Provide the (X, Y) coordinate of the cell's center where the given text is located.  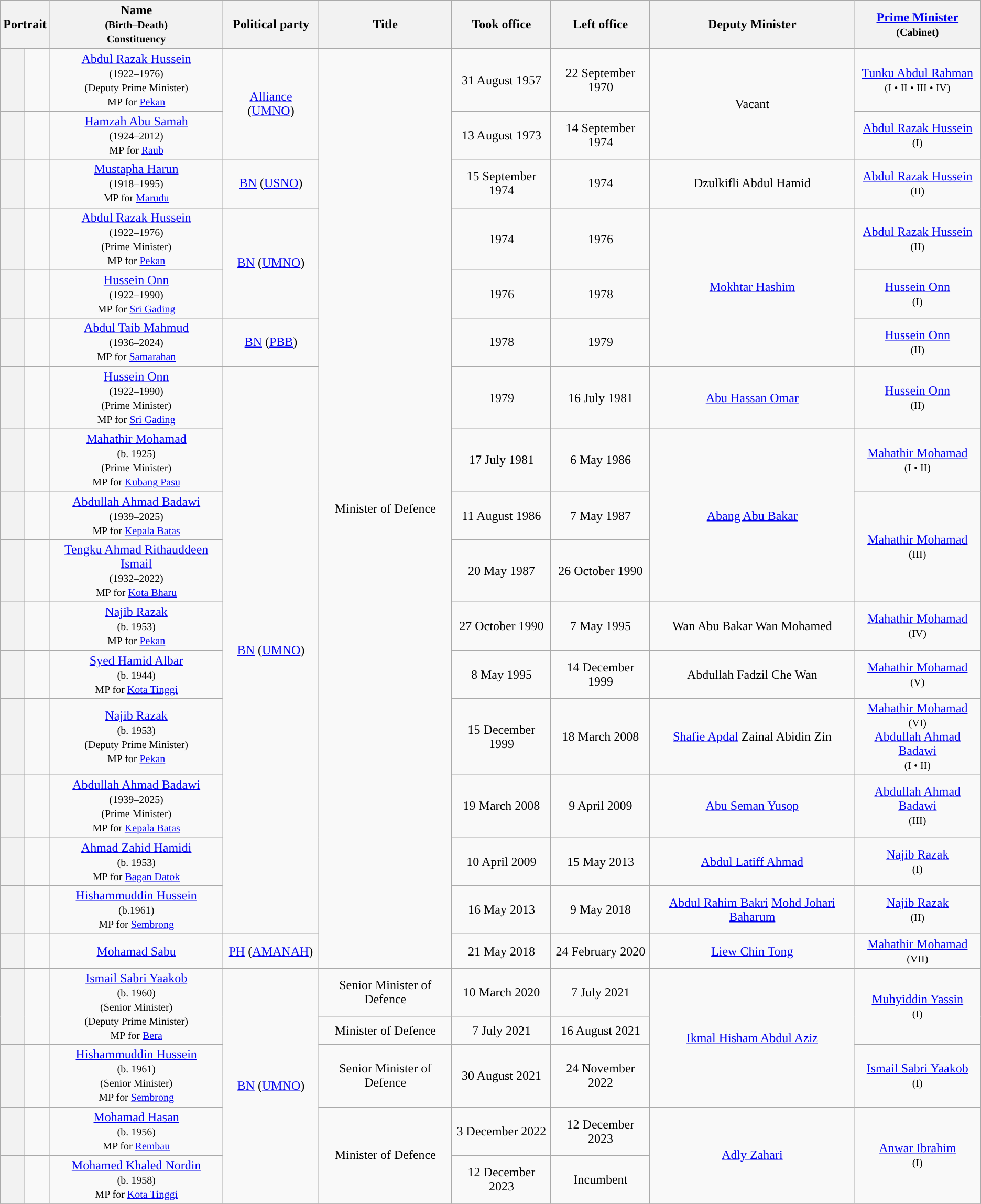
22 September 1970 (601, 80)
Vacant (752, 104)
Najib Razak(b. 1953)(Deputy Prime Minister)MP for Pekan (136, 737)
Hussein Onn(1922–1990)MP for Sri Gading (136, 294)
21 May 2018 (501, 951)
Liew Chin Tong (752, 951)
Abdul Taib Mahmud(1936–2024)MP for Samarahan (136, 342)
Abdul Razak Hussein(1922–1976)(Deputy Prime Minister) MP for Pekan (136, 80)
3 December 2022 (501, 1131)
24 November 2022 (601, 1076)
8 May 1995 (501, 674)
19 March 2008 (501, 806)
Mokhtar Hashim (752, 287)
Mahathir Mohamad(VI)Abdullah Ahmad Badawi(I • II) (917, 737)
26 October 1990 (601, 570)
Ikmal Hisham Abdul Aziz (752, 1038)
14 September 1974 (601, 135)
Political party (271, 25)
BN (USNO) (271, 183)
Ahmad Zahid Hamidi(b. 1953)MP for Bagan Datok (136, 862)
16 August 2021 (601, 1031)
Incumbent (601, 1179)
Hamzah Abu Samah(1924–2012)MP for Raub (136, 135)
Tunku Abdul Rahman(I • II • III • IV) (917, 80)
Ismail Sabri Yaakob(b. 1960)(Senior Minister) (Deputy Prime Minister) MP for Bera (136, 1006)
Mahathir Mohamad(III) (917, 546)
Syed Hamid Albar(b. 1944)MP for Kota Tinggi (136, 674)
Abdul Latiff Ahmad (752, 862)
Portrait (25, 25)
Adly Zahari (752, 1155)
Took office (501, 25)
9 May 2018 (601, 910)
Mahathir Mohamad(IV) (917, 626)
10 March 2020 (501, 992)
6 May 1986 (601, 460)
Mohamad Hasan(b. 1956)MP for Rembau (136, 1131)
Wan Abu Bakar Wan Mohamed (752, 626)
Mohamad Sabu (136, 951)
14 December 1999 (601, 674)
15 September 1974 (501, 183)
Hishammuddin Hussein(b. 1961)(Senior Minister)MP for Sembrong (136, 1076)
PH (AMANAH) (271, 951)
31 August 1957 (501, 80)
Title (385, 25)
Hussein Onn(I) (917, 294)
Abang Abu Bakar (752, 515)
Mahathir Mohamad(b. 1925)(Prime Minister)MP for Kubang Pasu (136, 460)
Abu Seman Yusop (752, 806)
Hussein Onn(1922–1990)(Prime Minister) MP for Sri Gading (136, 397)
Mahathir Mohamad(V) (917, 674)
Abdullah Ahmad Badawi(III) (917, 806)
Abdullah Fadzil Che Wan (752, 674)
13 August 1973 (501, 135)
7 May 1995 (601, 626)
18 March 2008 (601, 737)
7 May 1987 (601, 515)
30 August 2021 (501, 1076)
Tengku Ahmad Rithauddeen Ismail(1932–2022)MP for Kota Bharu (136, 570)
Najib Razak(b. 1953)MP for Pekan (136, 626)
Hishammuddin Hussein(b.1961)MP for Sembrong (136, 910)
BN (PBB) (271, 342)
9 April 2009 (601, 806)
Shafie Apdal Zainal Abidin Zin (752, 737)
24 February 2020 (601, 951)
20 May 1987 (501, 570)
Muhyiddin Yassin(I) (917, 1006)
Anwar Ibrahim(I) (917, 1155)
Ismail Sabri Yaakob(I) (917, 1076)
Abdul Rahim Bakri Mohd Johari Baharum (752, 910)
16 May 2013 (501, 910)
Mahathir Mohamad(I • II) (917, 460)
Deputy Minister (752, 25)
Name(Birth–Death)Constituency (136, 25)
15 May 2013 (601, 862)
Abdul Razak Hussein(1922–1976)(Prime Minister)MP for Pekan (136, 239)
Mustapha Harun(1918–1995)MP for Marudu (136, 183)
Dzulkifli Abdul Hamid (752, 183)
16 July 1981 (601, 397)
27 October 1990 (501, 626)
Alliance (UMNO) (271, 104)
Prime Minister(Cabinet) (917, 25)
15 December 1999 (501, 737)
Najib Razak(II) (917, 910)
10 April 2009 (501, 862)
Abdullah Ahmad Badawi(1939–2025)MP for Kepala Batas (136, 515)
Mahathir Mohamad(VII) (917, 951)
Left office (601, 25)
17 July 1981 (501, 460)
Abdullah Ahmad Badawi(1939–2025)(Prime Minister) MP for Kepala Batas (136, 806)
Abu Hassan Omar (752, 397)
Mohamed Khaled Nordin(b. 1958)MP for Kota Tinggi (136, 1179)
Abdul Razak Hussein(I) (917, 135)
11 August 1986 (501, 515)
Najib Razak(I) (917, 862)
